Scan for the cell matching the given text and deliver its (X, Y) coordinate at center. 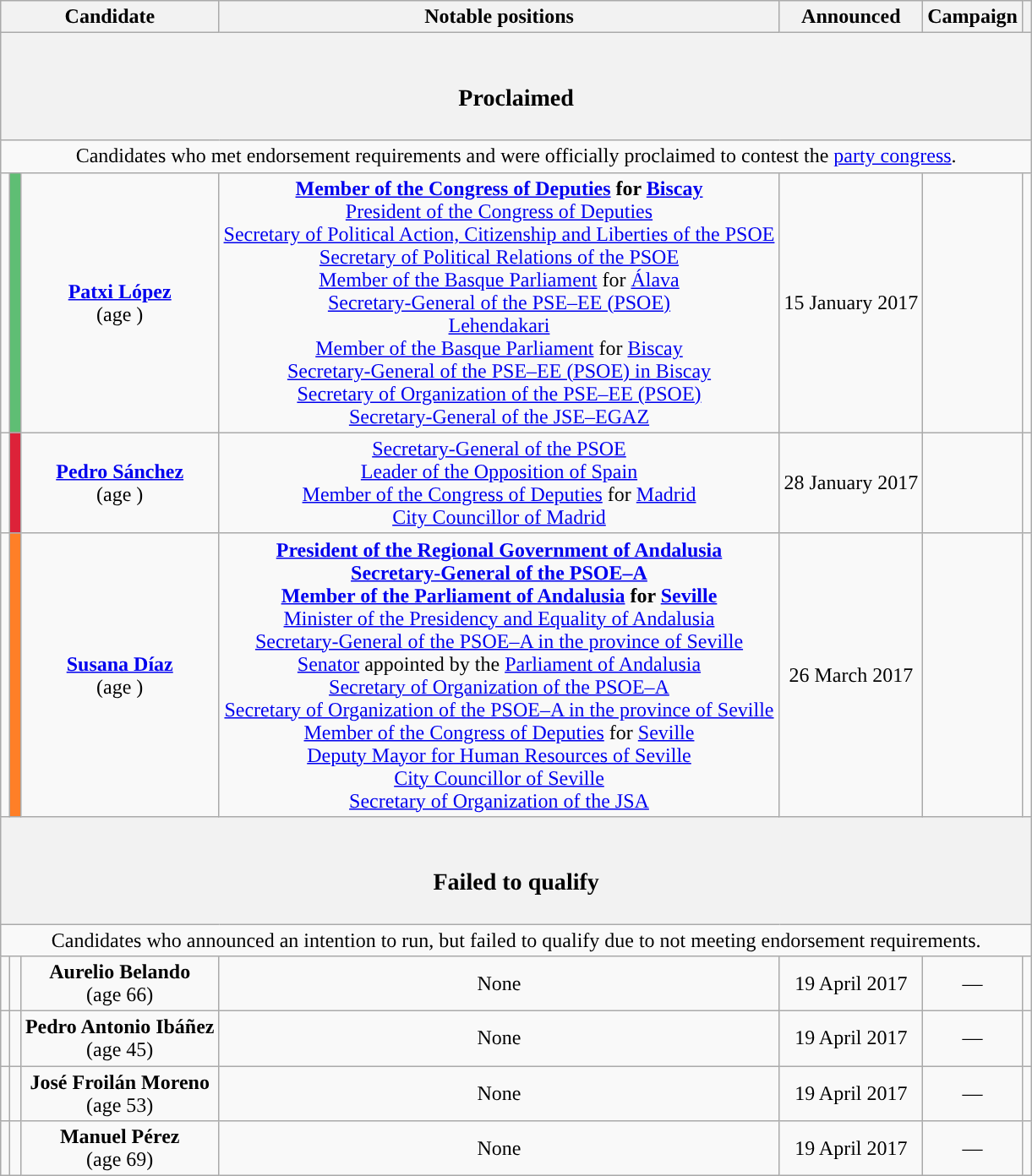
Failed to qualify (516, 870)
José Froilán Moreno(age 53) (120, 1093)
Manuel Pérez(age 69) (120, 1149)
15 January 2017 (851, 302)
Secretary-General of the PSOE Leader of the Opposition of Spain Member of the Congress of Deputies for Madrid City Councillor of Madrid (499, 483)
Proclaimed (516, 86)
Patxi López(age ) (120, 302)
Announced (851, 17)
Notable positions (499, 17)
26 March 2017 (851, 674)
Campaign (973, 17)
Candidates who announced an intention to run, but failed to qualify due to not meeting endorsement requirements. (516, 940)
Aurelio Belando(age 66) (120, 983)
Pedro Antonio Ibáñez(age 45) (120, 1039)
Susana Díaz(age ) (120, 674)
Pedro Sánchez(age ) (120, 483)
Candidates who met endorsement requirements and were officially proclaimed to contest the party congress. (516, 156)
Candidate (110, 17)
28 January 2017 (851, 483)
